Search for the cell housing the specified text and yield its [X, Y] center coordinate. 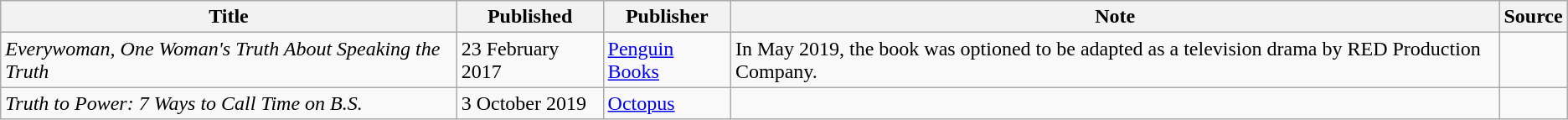
23 February 2017 [529, 60]
Note [1114, 17]
In May 2019, the book was optioned to be adapted as a television drama by RED Production Company. [1114, 60]
Octopus [667, 103]
Penguin Books [667, 60]
Truth to Power: 7 Ways to Call Time on B.S. [229, 103]
Source [1533, 17]
3 October 2019 [529, 103]
Published [529, 17]
Everywoman, One Woman's Truth About Speaking the Truth [229, 60]
Title [229, 17]
Publisher [667, 17]
